For the text-containing cell, return its midpoint in [X, Y] coordinate format. 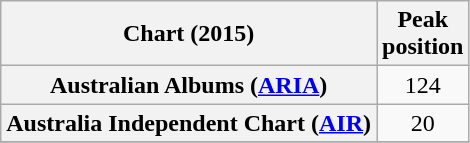
124 [423, 85]
Chart (2015) [189, 34]
Australian Albums (ARIA) [189, 85]
20 [423, 123]
Peakposition [423, 34]
Australia Independent Chart (AIR) [189, 123]
